Find where the given text appears and provide that cell's center as (X, Y) coordinate. 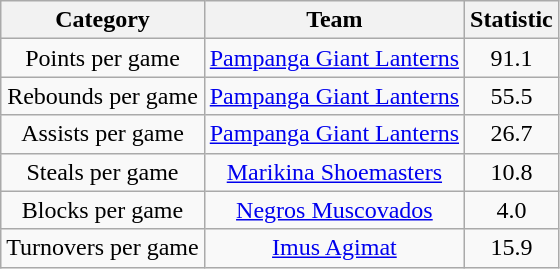
10.8 (512, 172)
Team (334, 20)
Category (102, 20)
4.0 (512, 210)
Blocks per game (102, 210)
Imus Agimat (334, 248)
Rebounds per game (102, 96)
15.9 (512, 248)
Points per game (102, 58)
Turnovers per game (102, 248)
Marikina Shoemasters (334, 172)
55.5 (512, 96)
91.1 (512, 58)
Steals per game (102, 172)
26.7 (512, 134)
Negros Muscovados (334, 210)
Statistic (512, 20)
Assists per game (102, 134)
